From the cell containing the given text, extract its center point as [X, Y] coordinate. 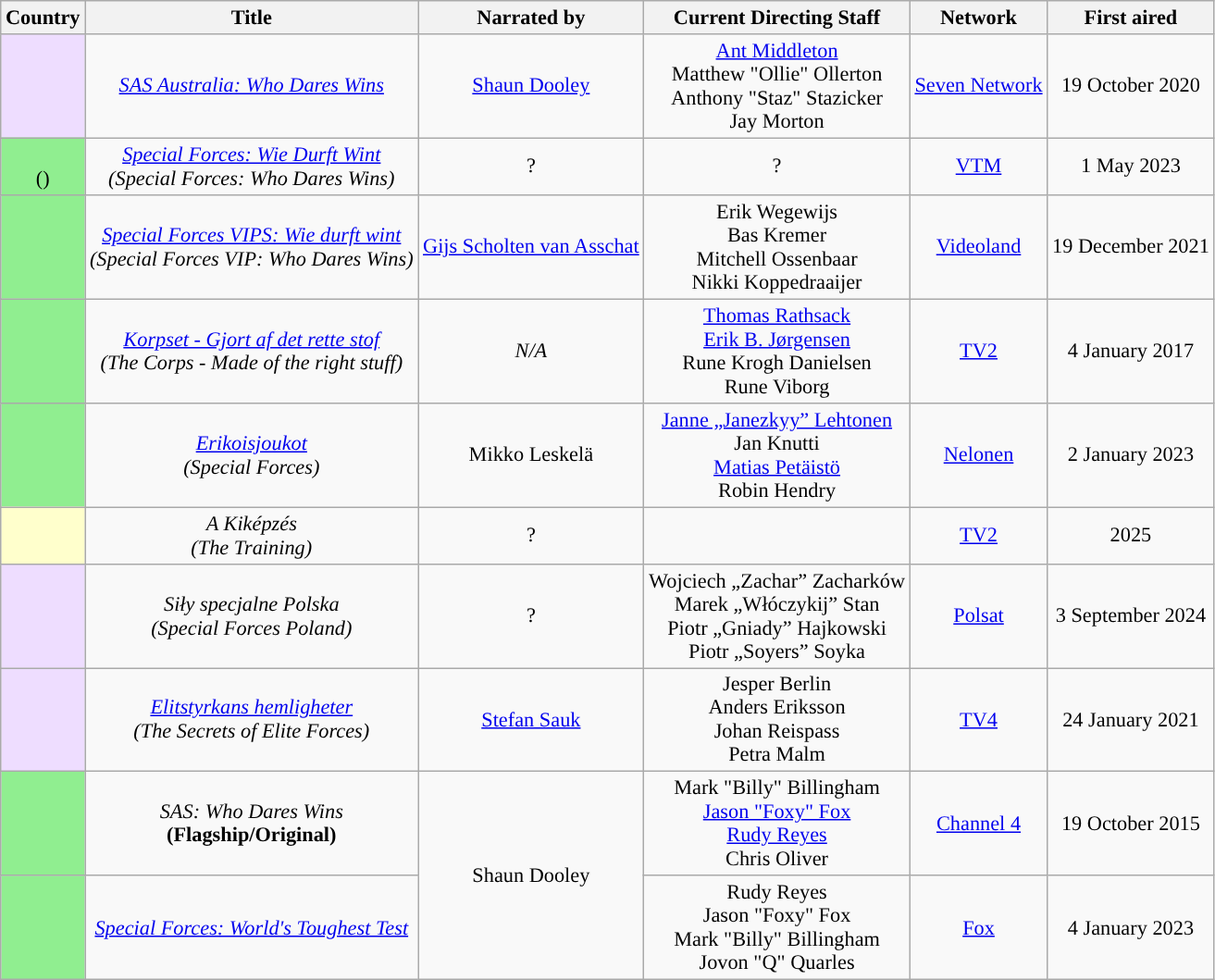
Thomas RathsackErik B. JørgensenRune Krogh DanielsenRune Viborg [777, 351]
Seven Network [979, 86]
3 September 2024 [1131, 615]
Stefan Sauk [531, 719]
SAS: Who Dares Wins(Flagship/Original) [252, 824]
Jesper BerlinAnders ErikssonJohan ReispassPetra Malm [777, 719]
Janne „Janezkyy” LehtonenJan KnuttiMatias PetäistöRobin Hendry [777, 454]
Ant MiddletonMatthew "Ollie" OllertonAnthony "Staz" StazickerJay Morton [777, 86]
4 January 2017 [1131, 351]
Fox [979, 927]
Title [252, 18]
Channel 4 [979, 824]
() [43, 167]
SAS Australia: Who Dares Wins [252, 86]
Network [979, 18]
Special Forces: Wie Durft Wint(Special Forces: Who Dares Wins) [252, 167]
Special Forces VIPS: Wie durft wint(Special Forces VIP: Who Dares Wins) [252, 246]
First aired [1131, 18]
Korpset - Gjort af det rette stof(The Corps - Made of the right stuff) [252, 351]
Elitstyrkans hemligheter(The Secrets of Elite Forces) [252, 719]
Narrated by [531, 18]
2 January 2023 [1131, 454]
Special Forces: World's Toughest Test [252, 927]
19 October 2015 [1131, 824]
2025 [1131, 535]
19 December 2021 [1131, 246]
1 May 2023 [1131, 167]
Erikoisjoukot(Special Forces) [252, 454]
Nelonen [979, 454]
A Kiképzés(The Training) [252, 535]
Current Directing Staff [777, 18]
Gijs Scholten van Asschat [531, 246]
N/A [531, 351]
TV4 [979, 719]
Rudy ReyesJason "Foxy" FoxMark "Billy" BillinghamJovon "Q" Quarles [777, 927]
Mikko Leskelä [531, 454]
Videoland [979, 246]
VTM [979, 167]
Country [43, 18]
24 January 2021 [1131, 719]
Siły specjalne Polska(Special Forces Poland) [252, 615]
Polsat [979, 615]
Wojciech „Zachar” Zacharków Marek „Włóczykij” Stan Piotr „Gniady” Hajkowski Piotr „Soyers” Soyka [777, 615]
19 October 2020 [1131, 86]
Erik WegewijsBas KremerMitchell OssenbaarNikki Koppedraaijer [777, 246]
4 January 2023 [1131, 927]
Mark "Billy" BillinghamJason "Foxy" FoxRudy ReyesChris Oliver [777, 824]
